Extract the [x, y] coordinate from the center of the cell holding the provided text.  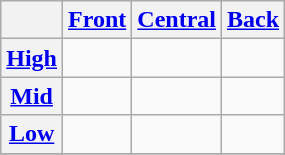
Back [254, 20]
Front [98, 20]
High [32, 58]
Central [177, 20]
Low [32, 134]
Mid [32, 96]
